Output the [x, y] coordinate of the center of the cell containing the given text.  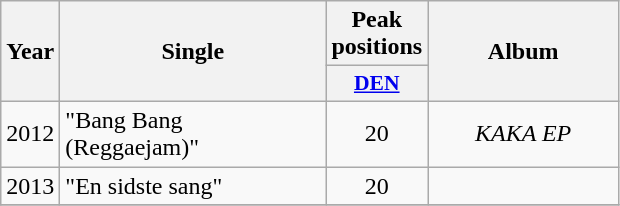
2013 [30, 185]
DEN [377, 84]
Year [30, 52]
Single [193, 52]
Peak positions [377, 34]
2012 [30, 134]
KAKA EP [524, 134]
"En sidste sang" [193, 185]
"Bang Bang (Reggaejam)" [193, 134]
Album [524, 52]
